Scan for the cell matching the given text and deliver its (X, Y) coordinate at center. 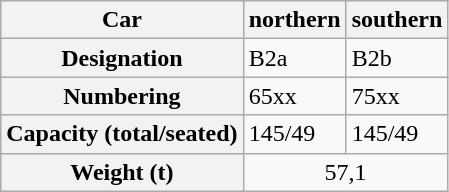
B2a (294, 58)
65xx (294, 96)
Designation (122, 58)
southern (397, 20)
northern (294, 20)
B2b (397, 58)
Capacity (total/seated) (122, 134)
Numbering (122, 96)
Car (122, 20)
Weight (t) (122, 172)
75xx (397, 96)
57,1 (346, 172)
